Identify which cell holds the provided text, then report its [x, y] central coordinate. 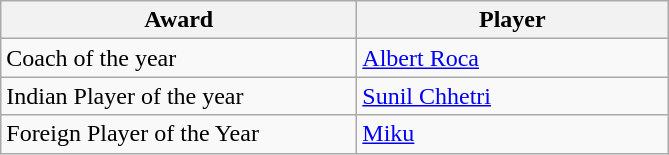
Award [179, 20]
Player [512, 20]
Coach of the year [179, 58]
Indian Player of the year [179, 96]
Albert Roca [512, 58]
Sunil Chhetri [512, 96]
Miku [512, 134]
Foreign Player of the Year [179, 134]
